Detect which cell encompasses the target text, then output its (x, y) center coordinate. 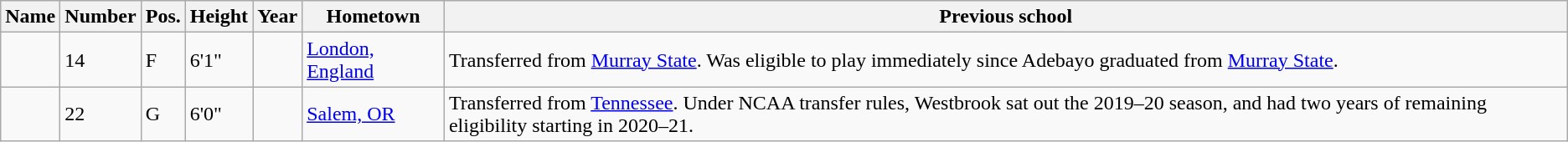
14 (101, 60)
F (162, 60)
Hometown (374, 17)
London, England (374, 60)
Year (278, 17)
6'1" (219, 60)
Transferred from Murray State. Was eligible to play immediately since Adebayo graduated from Murray State. (1005, 60)
Name (30, 17)
Pos. (162, 17)
Salem, OR (374, 114)
6'0" (219, 114)
22 (101, 114)
G (162, 114)
Number (101, 17)
Previous school (1005, 17)
Height (219, 17)
